For the text-containing cell, return its midpoint in [x, y] coordinate format. 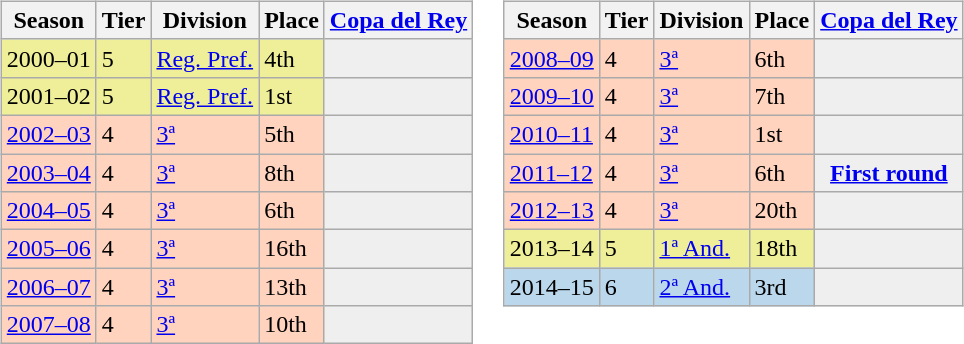
16th [292, 249]
2000–01 [48, 58]
13th [292, 287]
2008–09 [552, 58]
2013–14 [552, 249]
2014–15 [552, 287]
2011–12 [552, 173]
3rd [782, 287]
2002–03 [48, 134]
4th [292, 58]
20th [782, 211]
8th [292, 173]
2010–11 [552, 134]
5th [292, 134]
2003–04 [48, 173]
10th [292, 325]
2006–07 [48, 287]
6 [626, 287]
2012–13 [552, 211]
2ª And. [702, 287]
First round [889, 173]
2009–10 [552, 96]
2001–02 [48, 96]
18th [782, 249]
2005–06 [48, 249]
2004–05 [48, 211]
1ª And. [702, 249]
2007–08 [48, 325]
7th [782, 96]
